Identify which cell holds the provided text, then report its (x, y) central coordinate. 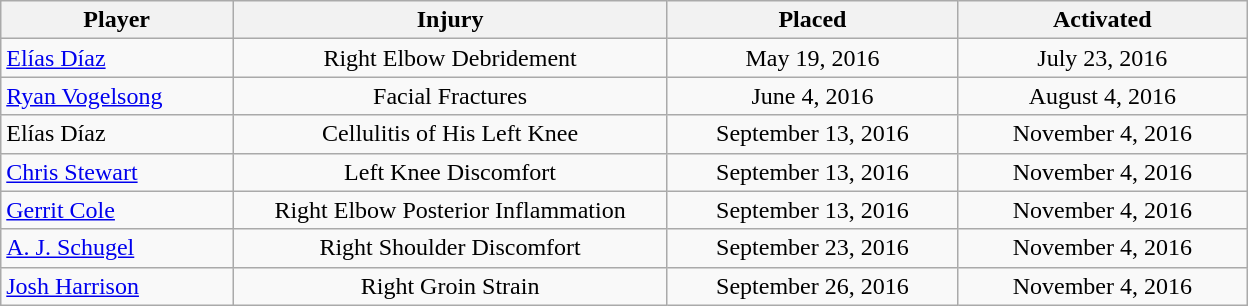
Injury (450, 20)
May 19, 2016 (812, 58)
Right Elbow Posterior Inflammation (450, 210)
Activated (1102, 20)
Right Groin Strain (450, 286)
Josh Harrison (117, 286)
September 23, 2016 (812, 248)
A. J. Schugel (117, 248)
Ryan Vogelsong (117, 96)
Placed (812, 20)
Right Elbow Debridement (450, 58)
Facial Fractures (450, 96)
July 23, 2016 (1102, 58)
Right Shoulder Discomfort (450, 248)
June 4, 2016 (812, 96)
Player (117, 20)
Left Knee Discomfort (450, 172)
Cellulitis of His Left Knee (450, 134)
September 26, 2016 (812, 286)
Gerrit Cole (117, 210)
August 4, 2016 (1102, 96)
Chris Stewart (117, 172)
